Pinpoint the cell where the given text exists, returning its [X, Y] midpoint coordinate. 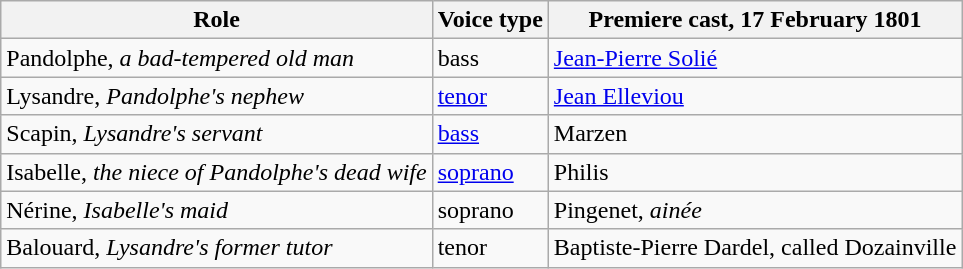
Marzen [755, 134]
Pandolphe, a bad-tempered old man [216, 58]
Nérine, Isabelle's maid [216, 210]
Baptiste-Pierre Dardel, called Dozainville [755, 248]
Jean-Pierre Solié [755, 58]
Scapin, Lysandre's servant [216, 134]
Premiere cast, 17 February 1801 [755, 20]
Role [216, 20]
Philis [755, 172]
Lysandre, Pandolphe's nephew [216, 96]
Pingenet, ainée [755, 210]
Voice type [490, 20]
Jean Elleviou [755, 96]
Isabelle, the niece of Pandolphe's dead wife [216, 172]
Balouard, Lysandre's former tutor [216, 248]
